Scan for the cell matching the given text and deliver its [X, Y] coordinate at center. 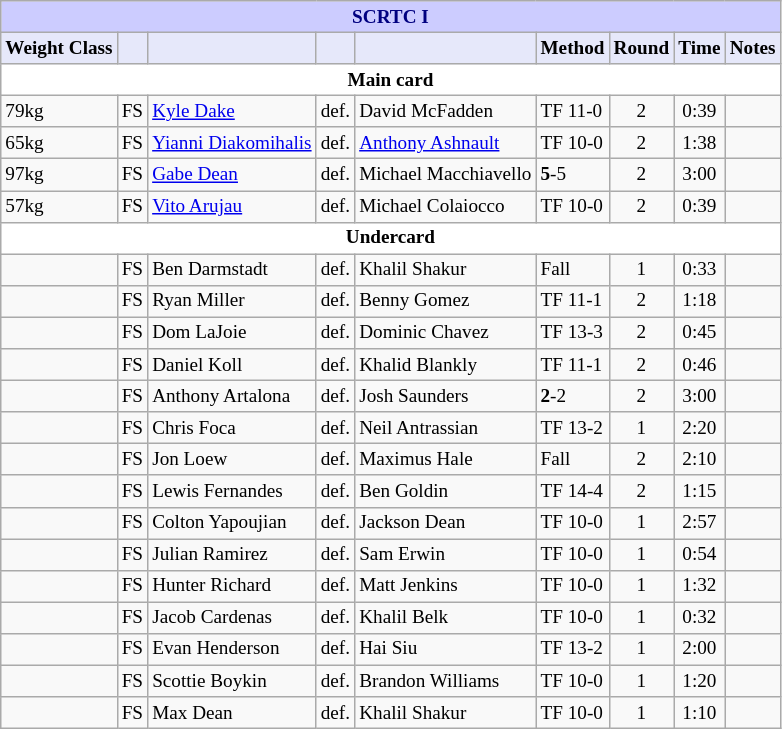
57kg [59, 206]
Dominic Chavez [446, 333]
Gabe Dean [232, 175]
Anthony Artalona [232, 396]
Notes [752, 48]
SCRTC I [390, 17]
Michael Colaiocco [446, 206]
Michael Macchiavello [446, 175]
79kg [59, 111]
0:54 [700, 554]
Ryan Miller [232, 301]
0:45 [700, 333]
2:20 [700, 428]
Hai Siu [446, 649]
1:38 [700, 143]
Jackson Dean [446, 523]
Time [700, 48]
Max Dean [232, 713]
2:00 [700, 649]
Hunter Richard [232, 586]
2-2 [572, 396]
Khalil Belk [446, 618]
Dom LaJoie [232, 333]
Brandon Williams [446, 681]
1:32 [700, 586]
Maximus Hale [446, 460]
Jon Loew [232, 460]
Jacob Cardenas [232, 618]
Anthony Ashnault [446, 143]
65kg [59, 143]
Josh Saunders [446, 396]
Scottie Boykin [232, 681]
Sam Erwin [446, 554]
Khalid Blankly [446, 365]
Benny Gomez [446, 301]
David McFadden [446, 111]
Julian Ramirez [232, 554]
1:20 [700, 681]
Undercard [390, 238]
5-5 [572, 175]
Main card [390, 80]
1:15 [700, 491]
0:32 [700, 618]
Neil Antrassian [446, 428]
Matt Jenkins [446, 586]
Weight Class [59, 48]
1:18 [700, 301]
Ben Goldin [446, 491]
Vito Arujau [232, 206]
0:33 [700, 270]
Lewis Fernandes [232, 491]
Colton Yapoujian [232, 523]
Evan Henderson [232, 649]
97kg [59, 175]
TF 13-3 [572, 333]
TF 11-0 [572, 111]
Ben Darmstadt [232, 270]
Method [572, 48]
Daniel Koll [232, 365]
Round [642, 48]
0:46 [700, 365]
2:10 [700, 460]
Kyle Dake [232, 111]
Yianni Diakomihalis [232, 143]
1:10 [700, 713]
Chris Foca [232, 428]
2:57 [700, 523]
TF 14-4 [572, 491]
